Return [X, Y] of the center of cell containing provided text 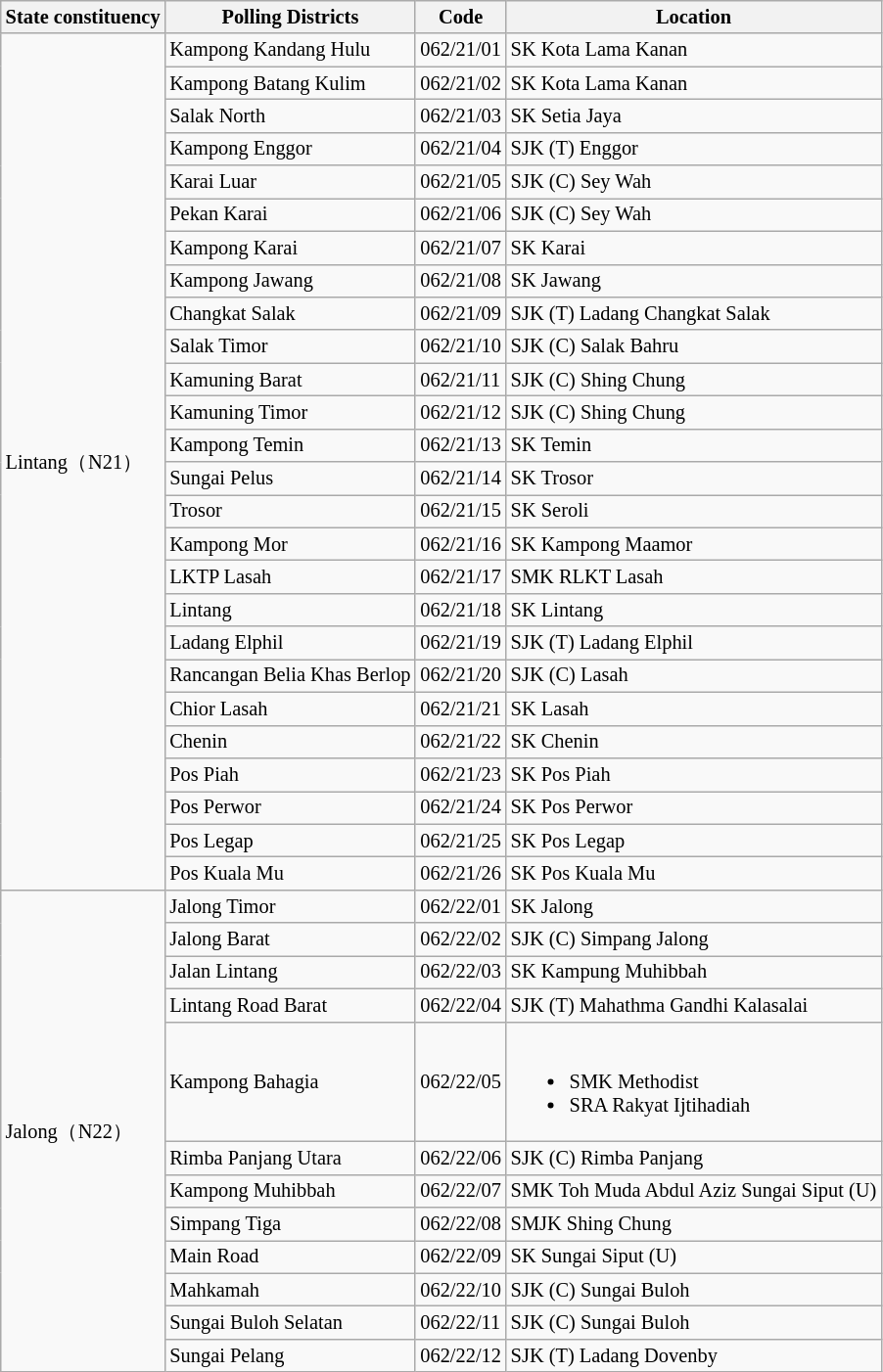
062/21/15 [460, 511]
062/21/23 [460, 774]
Pos Kuala Mu [290, 873]
SJK (C) Salak Bahru [693, 346]
Lintang [290, 610]
062/21/08 [460, 281]
Ladang Elphil [290, 643]
Chenin [290, 742]
Polling Districts [290, 17]
062/21/26 [460, 873]
062/21/10 [460, 346]
SK Pos Piah [693, 774]
Kampong Enggor [290, 149]
062/21/24 [460, 807]
062/21/07 [460, 248]
062/22/02 [460, 939]
Location [693, 17]
Kampong Temin [290, 445]
SK Chenin [693, 742]
Kampong Karai [290, 248]
Kampong Mor [290, 544]
062/21/21 [460, 709]
SJK (T) Ladang Elphil [693, 643]
062/21/09 [460, 313]
SK Karai [693, 248]
SK Pos Kuala Mu [693, 873]
Pekan Karai [290, 214]
Kampong Jawang [290, 281]
Mahkamah [290, 1290]
062/22/09 [460, 1257]
SMK MethodistSRA Rakyat Ijtihadiah [693, 1081]
Code [460, 17]
062/22/12 [460, 1355]
062/21/02 [460, 83]
062/22/03 [460, 972]
Jalong（N22） [83, 1131]
SJK (C) Simpang Jalong [693, 939]
Main Road [290, 1257]
Kampong Batang Kulim [290, 83]
062/21/18 [460, 610]
Kampong Bahagia [290, 1081]
Kampong Muhibbah [290, 1191]
State constituency [83, 17]
062/21/01 [460, 50]
Jalan Lintang [290, 972]
062/22/11 [460, 1322]
SK Jalong [693, 906]
SK Pos Perwor [693, 807]
SK Trosor [693, 479]
062/21/16 [460, 544]
062/21/05 [460, 182]
Pos Legap [290, 841]
Lintang（N21） [83, 462]
Changkat Salak [290, 313]
Kamuning Timor [290, 412]
Jalong Timor [290, 906]
062/21/17 [460, 576]
SK Kampong Maamor [693, 544]
062/22/07 [460, 1191]
062/21/04 [460, 149]
Sungai Pelang [290, 1355]
SK Temin [693, 445]
Rancangan Belia Khas Berlop [290, 675]
SJK (T) Ladang Changkat Salak [693, 313]
SJK (T) Mahathma Gandhi Kalasalai [693, 1005]
Salak North [290, 115]
062/22/04 [460, 1005]
SK Sungai Siput (U) [693, 1257]
SJK (T) Enggor [693, 149]
Trosor [290, 511]
Karai Luar [290, 182]
062/21/25 [460, 841]
Simpang Tiga [290, 1223]
062/22/06 [460, 1158]
062/21/20 [460, 675]
Sungai Pelus [290, 479]
Lintang Road Barat [290, 1005]
062/21/12 [460, 412]
062/21/14 [460, 479]
SK Jawang [693, 281]
SK Kampung Muhibbah [693, 972]
062/21/13 [460, 445]
SMK RLKT Lasah [693, 576]
SK Seroli [693, 511]
062/22/10 [460, 1290]
SK Lintang [693, 610]
Sungai Buloh Selatan [290, 1322]
062/21/06 [460, 214]
SK Pos Legap [693, 841]
Kamuning Barat [290, 380]
062/22/01 [460, 906]
Rimba Panjang Utara [290, 1158]
SJK (C) Rimba Panjang [693, 1158]
Pos Perwor [290, 807]
Chior Lasah [290, 709]
SK Setia Jaya [693, 115]
062/22/08 [460, 1223]
SMJK Shing Chung [693, 1223]
Jalong Barat [290, 939]
062/21/19 [460, 643]
062/22/05 [460, 1081]
SJK (T) Ladang Dovenby [693, 1355]
Kampong Kandang Hulu [290, 50]
SMK Toh Muda Abdul Aziz Sungai Siput (U) [693, 1191]
Salak Timor [290, 346]
LKTP Lasah [290, 576]
062/21/11 [460, 380]
062/21/22 [460, 742]
SK Lasah [693, 709]
SJK (C) Lasah [693, 675]
Pos Piah [290, 774]
062/21/03 [460, 115]
